Output the [x, y] coordinate of the center of the cell containing the given text.  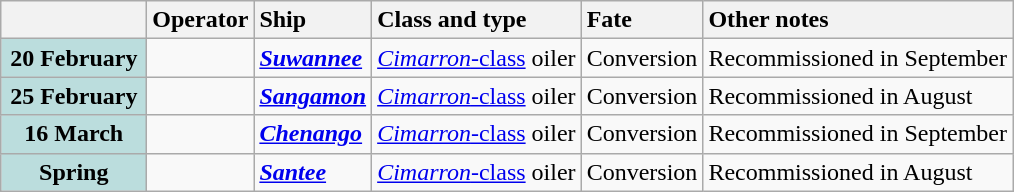
25 February [74, 96]
Sangamon [313, 96]
Other notes [858, 20]
16 March [74, 134]
Santee [313, 172]
Suwannee [313, 58]
Fate [642, 20]
Class and type [477, 20]
Operator [200, 20]
Ship [313, 20]
Spring [74, 172]
Chenango [313, 134]
20 February [74, 58]
